Locate the cell with the specified text and output its [X, Y] center coordinate. 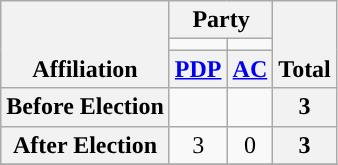
After Election [86, 145]
Party [220, 20]
Before Election [86, 107]
PDP [198, 69]
0 [250, 145]
Total [305, 44]
AC [250, 69]
Affiliation [86, 44]
